Capture the cell that displays the provided text and extract its [x, y] central coordinate. 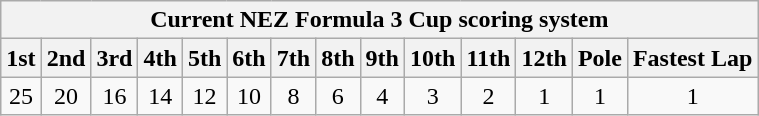
9th [382, 58]
7th [293, 58]
10 [249, 96]
Current NEZ Formula 3 Cup scoring system [380, 20]
11th [488, 58]
Fastest Lap [692, 58]
3 [432, 96]
25 [21, 96]
2nd [66, 58]
1st [21, 58]
Pole [600, 58]
14 [160, 96]
2 [488, 96]
3rd [114, 58]
12 [204, 96]
12th [544, 58]
6th [249, 58]
8 [293, 96]
10th [432, 58]
4th [160, 58]
20 [66, 96]
5th [204, 58]
4 [382, 96]
6 [338, 96]
16 [114, 96]
8th [338, 58]
